Determine the (X, Y) coordinate at the center of the cell enclosing the given text.  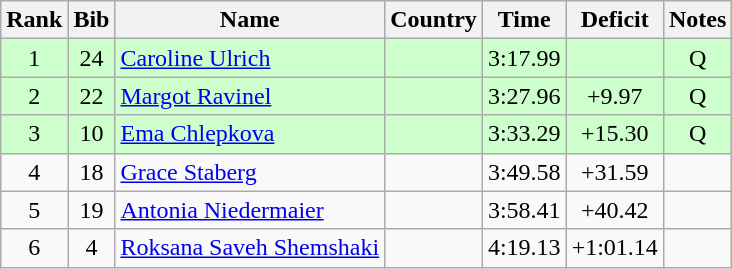
3:33.29 (524, 134)
Deficit (614, 20)
Country (434, 20)
10 (92, 134)
3:58.41 (524, 210)
6 (34, 248)
Caroline Ulrich (250, 58)
Antonia Niedermaier (250, 210)
Notes (697, 20)
4:19.13 (524, 248)
3 (34, 134)
24 (92, 58)
Bib (92, 20)
+15.30 (614, 134)
5 (34, 210)
3:27.96 (524, 96)
Ema Chlepkova (250, 134)
Rank (34, 20)
3:17.99 (524, 58)
Time (524, 20)
+31.59 (614, 172)
+9.97 (614, 96)
+1:01.14 (614, 248)
1 (34, 58)
Roksana Saveh Shemshaki (250, 248)
18 (92, 172)
3:49.58 (524, 172)
Margot Ravinel (250, 96)
Name (250, 20)
+40.42 (614, 210)
2 (34, 96)
19 (92, 210)
Grace Staberg (250, 172)
22 (92, 96)
